Return the (x, y) coordinate for the center point of the cell that contains the specified text.  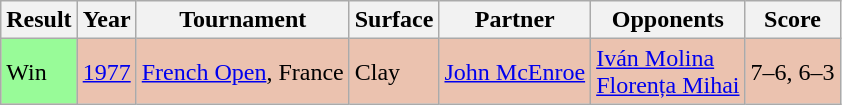
7–6, 6–3 (792, 72)
Partner (515, 20)
Clay (394, 72)
Year (106, 20)
Result (39, 20)
John McEnroe (515, 72)
French Open, France (242, 72)
Opponents (668, 20)
Surface (394, 20)
Tournament (242, 20)
Iván Molina Florența Mihai (668, 72)
Win (39, 72)
Score (792, 20)
1977 (106, 72)
